Pinpoint the cell where the given text exists, returning its [X, Y] midpoint coordinate. 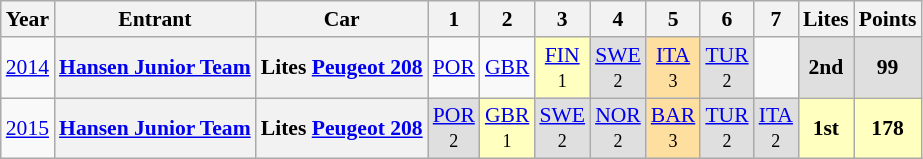
99 [888, 68]
2014 [28, 68]
ITA3 [674, 68]
BAR3 [674, 128]
7 [776, 19]
1st [826, 128]
6 [726, 19]
NOR2 [618, 128]
178 [888, 128]
2 [508, 19]
Year [28, 19]
GBR [508, 68]
Entrant [155, 19]
ITA2 [776, 128]
POR2 [454, 128]
5 [674, 19]
POR [454, 68]
4 [618, 19]
FIN1 [562, 68]
2nd [826, 68]
Points [888, 19]
Car [342, 19]
GBR1 [508, 128]
3 [562, 19]
2015 [28, 128]
Lites [826, 19]
1 [454, 19]
